From the cell containing the given text, extract its center point as (x, y) coordinate. 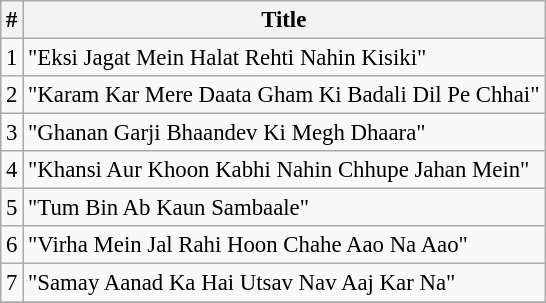
"Tum Bin Ab Kaun Sambaale" (284, 208)
6 (12, 245)
Title (284, 20)
"Eksi Jagat Mein Halat Rehti Nahin Kisiki" (284, 58)
"Khansi Aur Khoon Kabhi Nahin Chhupe Jahan Mein" (284, 170)
2 (12, 95)
# (12, 20)
1 (12, 58)
7 (12, 283)
3 (12, 133)
4 (12, 170)
"Ghanan Garji Bhaandev Ki Megh Dhaara" (284, 133)
"Samay Aanad Ka Hai Utsav Nav Aaj Kar Na" (284, 283)
5 (12, 208)
"Virha Mein Jal Rahi Hoon Chahe Aao Na Aao" (284, 245)
"Karam Kar Mere Daata Gham Ki Badali Dil Pe Chhai" (284, 95)
